For the text-containing cell, return its midpoint in (X, Y) coordinate format. 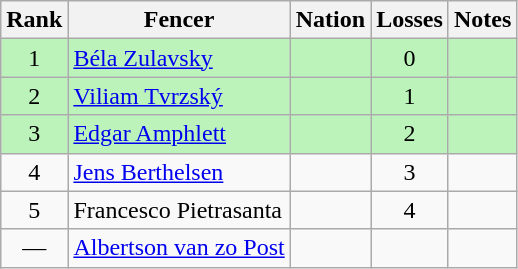
Francesco Pietrasanta (179, 210)
Albertson van zo Post (179, 248)
Nation (330, 20)
Jens Berthelsen (179, 172)
Notes (482, 20)
Rank (34, 20)
— (34, 248)
Edgar Amphlett (179, 134)
Fencer (179, 20)
5 (34, 210)
Viliam Tvrzský (179, 96)
Béla Zulavsky (179, 58)
0 (410, 58)
Losses (410, 20)
